Pinpoint the cell where the given text exists, returning its (x, y) midpoint coordinate. 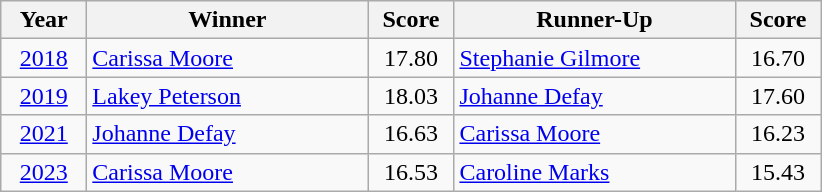
16.53 (411, 172)
2023 (44, 172)
2021 (44, 134)
2019 (44, 96)
17.80 (411, 58)
16.23 (778, 134)
Runner-Up (594, 20)
17.60 (778, 96)
15.43 (778, 172)
Stephanie Gilmore (594, 58)
Lakey Peterson (228, 96)
Year (44, 20)
2018 (44, 58)
Caroline Marks (594, 172)
16.63 (411, 134)
Winner (228, 20)
16.70 (778, 58)
18.03 (411, 96)
